Locate the cell with the specified text and output its [X, Y] center coordinate. 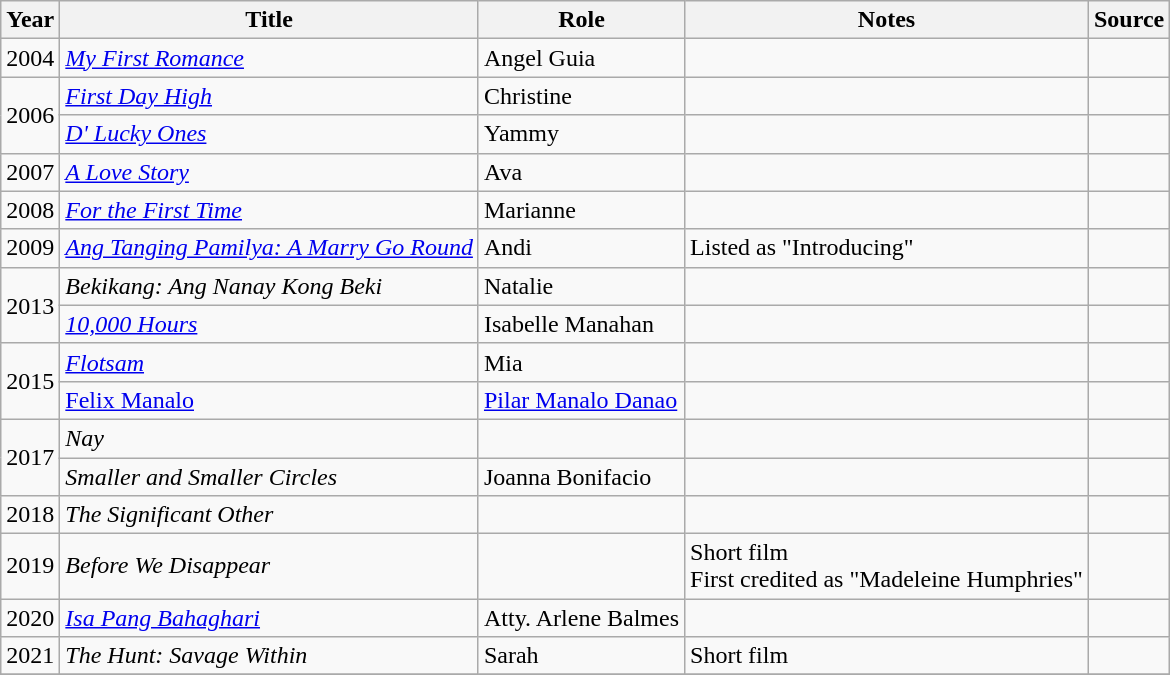
Angel Guia [581, 58]
Short filmFirst credited as "Madeleine Humphries" [887, 566]
2006 [30, 115]
First Day High [270, 96]
Role [581, 20]
Isa Pang Bahaghari [270, 618]
2008 [30, 210]
Year [30, 20]
2020 [30, 618]
The Hunt: Savage Within [270, 656]
Mia [581, 362]
2018 [30, 515]
2013 [30, 305]
2019 [30, 566]
Sarah [581, 656]
Ava [581, 172]
Felix Manalo [270, 400]
Flotsam [270, 362]
2009 [30, 248]
Short film [887, 656]
Joanna Bonifacio [581, 477]
Title [270, 20]
Christine [581, 96]
2004 [30, 58]
Atty. Arlene Balmes [581, 618]
The Significant Other [270, 515]
Yammy [581, 134]
10,000 Hours [270, 324]
Marianne [581, 210]
Listed as "Introducing" [887, 248]
2021 [30, 656]
Smaller and Smaller Circles [270, 477]
Pilar Manalo Danao [581, 400]
2017 [30, 457]
Source [1128, 20]
For the First Time [270, 210]
Natalie [581, 286]
Isabelle Manahan [581, 324]
Notes [887, 20]
A Love Story [270, 172]
2007 [30, 172]
Bekikang: Ang Nanay Kong Beki [270, 286]
D' Lucky Ones [270, 134]
Ang Tanging Pamilya: A Marry Go Round [270, 248]
2015 [30, 381]
Before We Disappear [270, 566]
Nay [270, 438]
Andi [581, 248]
My First Romance [270, 58]
